Search for the cell housing the specified text and yield its (x, y) center coordinate. 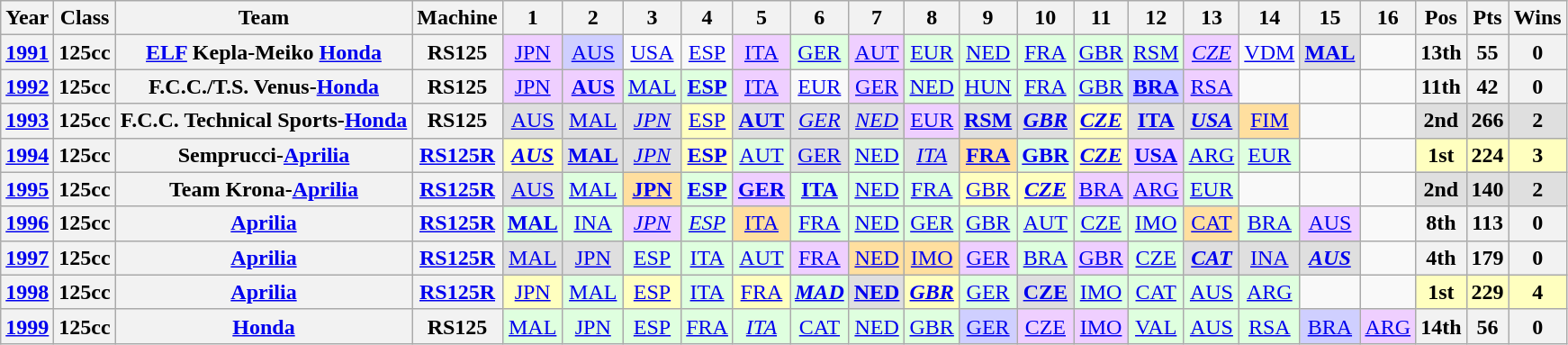
VDM (1269, 52)
Team (264, 18)
1999 (27, 326)
266 (1487, 121)
56 (1487, 326)
Semprucci-Aprilia (264, 155)
F.C.C./T.S. Venus-Honda (264, 86)
Year (27, 18)
Class (85, 18)
F.C.C. Technical Sports-Honda (264, 121)
Team Krona-Aprilia (264, 189)
10 (1046, 18)
ELF Kepla-Meiko Honda (264, 52)
FIM (1269, 121)
7 (877, 18)
VAL (1156, 326)
13th (1441, 52)
1995 (27, 189)
179 (1487, 258)
224 (1487, 155)
6 (820, 18)
14 (1269, 18)
229 (1487, 292)
12 (1156, 18)
4th (1441, 258)
1996 (27, 223)
5 (761, 18)
15 (1330, 18)
8th (1441, 223)
13 (1212, 18)
Wins (1537, 18)
11 (1101, 18)
140 (1487, 189)
8 (932, 18)
Honda (264, 326)
HUN (987, 86)
1992 (27, 86)
Pts (1487, 18)
14th (1441, 326)
55 (1487, 52)
113 (1487, 223)
1998 (27, 292)
Machine (457, 18)
11th (1441, 86)
Pos (1441, 18)
1997 (27, 258)
1991 (27, 52)
9 (987, 18)
1994 (27, 155)
16 (1388, 18)
MAD (820, 292)
1 (533, 18)
1993 (27, 121)
42 (1487, 86)
